Return the [x, y] coordinate for the center point of the cell that contains the specified text.  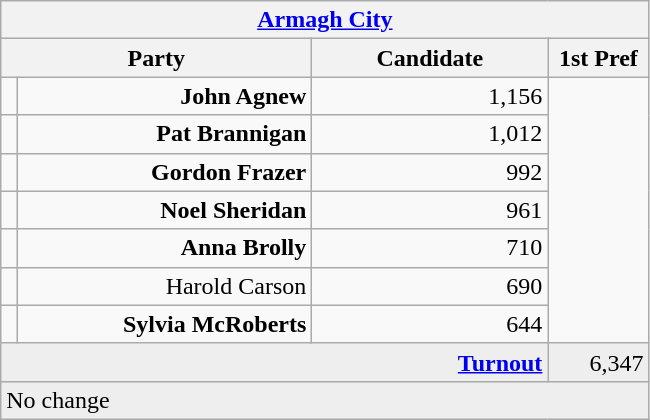
Anna Brolly [164, 248]
Candidate [430, 58]
961 [430, 210]
Pat Brannigan [164, 134]
Harold Carson [164, 286]
Party [156, 58]
Sylvia McRoberts [164, 324]
Noel Sheridan [164, 210]
John Agnew [164, 96]
Turnout [274, 362]
644 [430, 324]
Armagh City [325, 20]
690 [430, 286]
6,347 [598, 362]
No change [325, 400]
Gordon Frazer [164, 172]
1,156 [430, 96]
992 [430, 172]
1,012 [430, 134]
1st Pref [598, 58]
710 [430, 248]
